Pinpoint the cell where the given text exists, returning its [X, Y] midpoint coordinate. 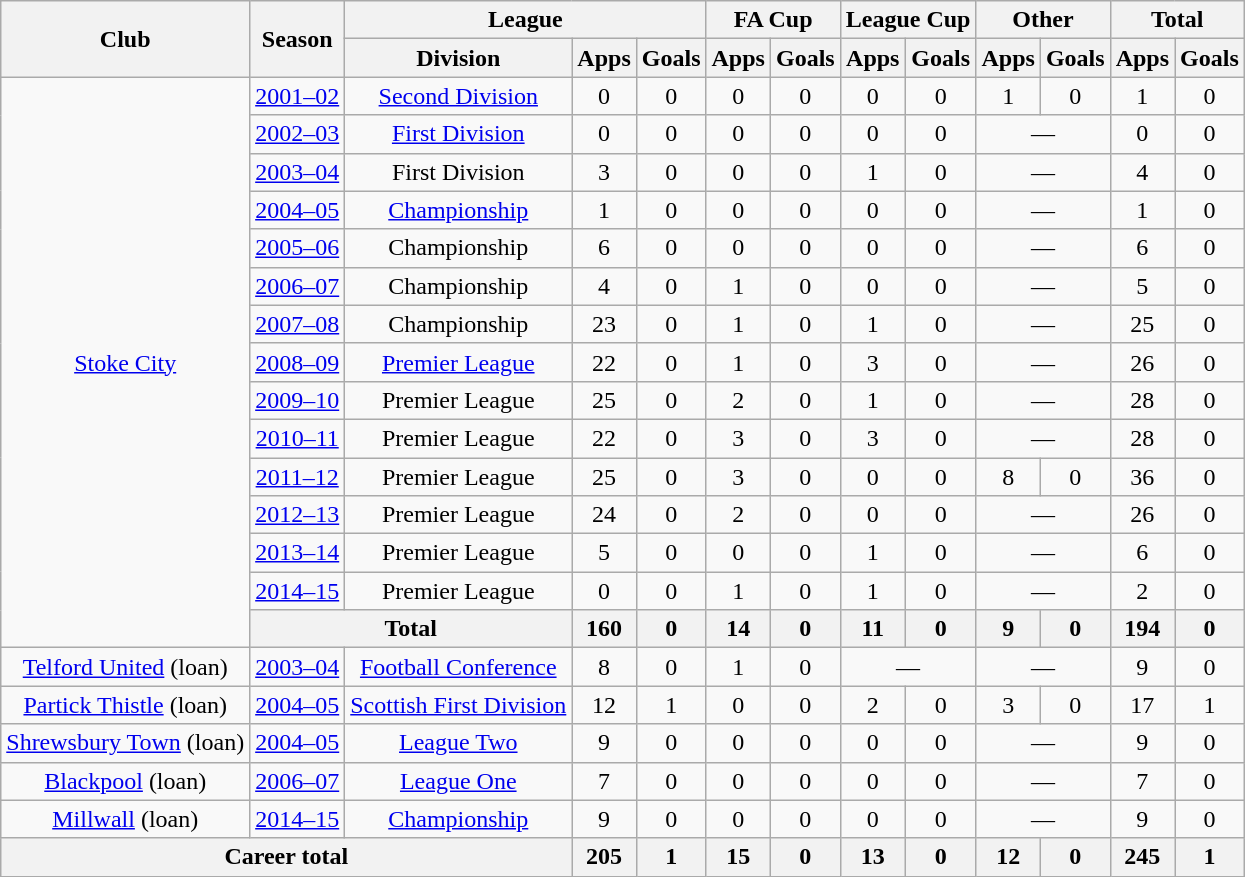
Blackpool (loan) [126, 781]
2010–11 [298, 438]
194 [1142, 629]
245 [1142, 857]
2011–12 [298, 477]
Other [1043, 20]
Millwall (loan) [126, 819]
FA Cup [773, 20]
2001–02 [298, 96]
15 [738, 857]
13 [872, 857]
2008–09 [298, 362]
17 [1142, 705]
Club [126, 39]
Season [298, 39]
Football Conference [458, 667]
36 [1142, 477]
14 [738, 629]
2007–08 [298, 324]
League One [458, 781]
205 [604, 857]
2009–10 [298, 400]
League Cup [908, 20]
11 [872, 629]
23 [604, 324]
Telford United (loan) [126, 667]
Stoke City [126, 362]
League Two [458, 743]
160 [604, 629]
24 [604, 515]
2005–06 [298, 248]
2002–03 [298, 134]
Division [458, 58]
2012–13 [298, 515]
2013–14 [298, 553]
Partick Thistle (loan) [126, 705]
Career total [286, 857]
Shrewsbury Town (loan) [126, 743]
League [526, 20]
Scottish First Division [458, 705]
Second Division [458, 96]
